For the text-containing cell, return its midpoint in (X, Y) coordinate format. 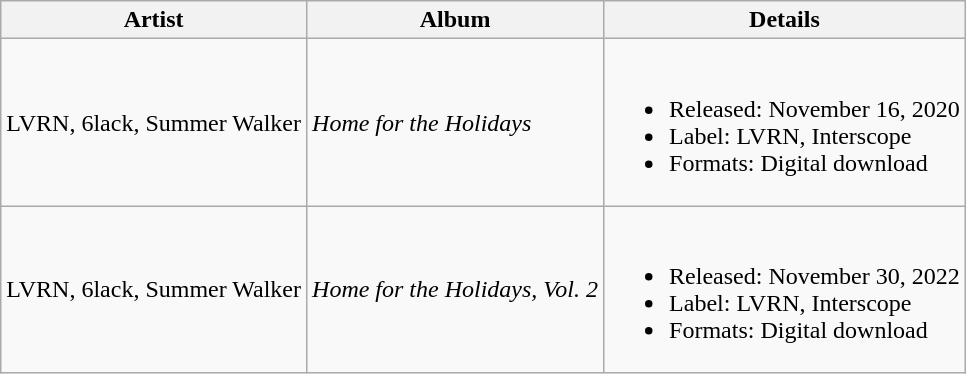
Released: November 30, 2022Label: LVRN, InterscopeFormats: Digital download (785, 290)
Artist (154, 20)
Released: November 16, 2020Label: LVRN, InterscopeFormats: Digital download (785, 122)
Album (456, 20)
Details (785, 20)
Home for the Holidays (456, 122)
Home for the Holidays, Vol. 2 (456, 290)
